Return [X, Y] of the center of cell containing provided text 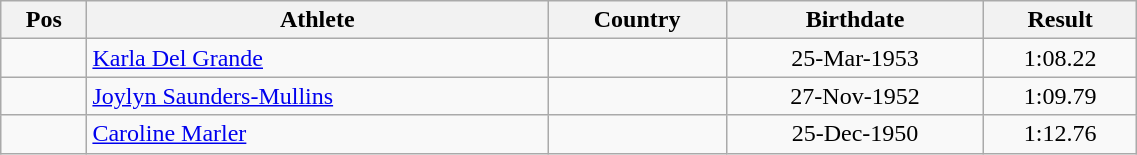
Joylyn Saunders-Mullins [318, 96]
1:08.22 [1060, 58]
Karla Del Grande [318, 58]
27-Nov-1952 [856, 96]
Athlete [318, 20]
25-Dec-1950 [856, 134]
1:12.76 [1060, 134]
Country [638, 20]
Pos [44, 20]
Caroline Marler [318, 134]
Result [1060, 20]
1:09.79 [1060, 96]
25-Mar-1953 [856, 58]
Birthdate [856, 20]
